Output the (X, Y) coordinate of the center of the cell containing the given text.  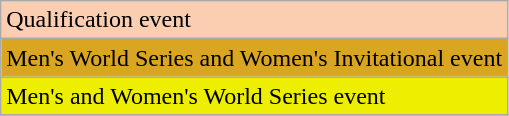
Qualification event (254, 20)
Men's World Series and Women's Invitational event (254, 58)
Men's and Women's World Series event (254, 96)
